Provide the (x, y) coordinate of the cell's center where the given text is located.  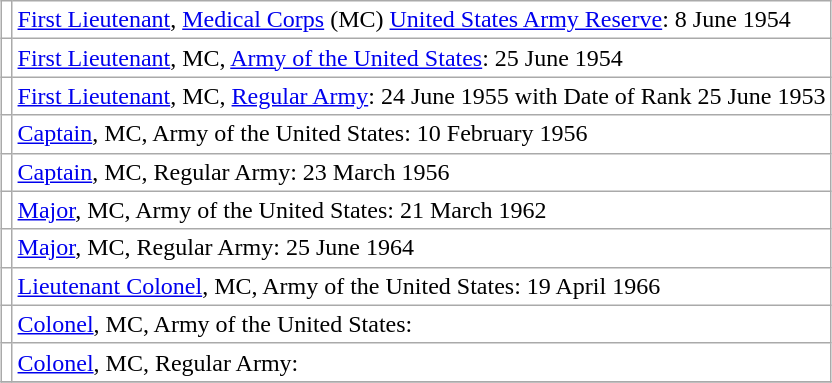
Captain, MC, Regular Army: 23 March 1956 (422, 172)
First Lieutenant, MC, Regular Army: 24 June 1955 with Date of Rank 25 June 1953 (422, 96)
Lieutenant Colonel, MC, Army of the United States: 19 April 1966 (422, 286)
Major, MC, Regular Army: 25 June 1964 (422, 248)
First Lieutenant, Medical Corps (MC) United States Army Reserve: 8 June 1954 (422, 20)
Captain, MC, Army of the United States: 10 February 1956 (422, 134)
Colonel, MC, Army of the United States: (422, 324)
Major, MC, Army of the United States: 21 March 1962 (422, 210)
Colonel, MC, Regular Army: (422, 362)
First Lieutenant, MC, Army of the United States: 25 June 1954 (422, 58)
